Extract the (x, y) coordinate from the center of the cell holding the provided text.  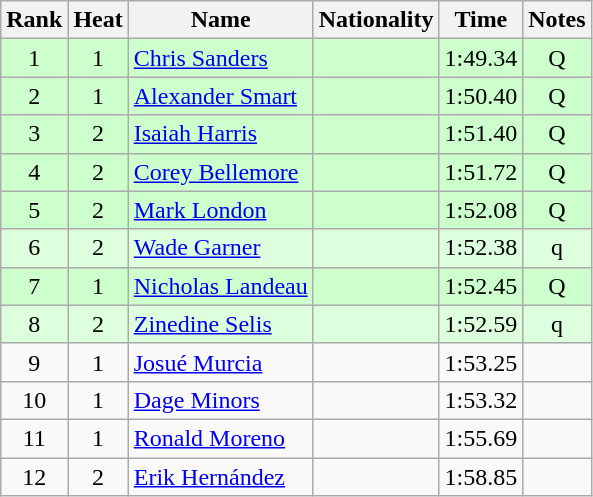
6 (34, 248)
Time (481, 20)
10 (34, 400)
Wade Garner (220, 248)
Notes (557, 20)
1:58.85 (481, 477)
Erik Hernández (220, 477)
8 (34, 324)
Alexander Smart (220, 96)
Heat (98, 20)
4 (34, 172)
12 (34, 477)
Josué Murcia (220, 362)
1:53.25 (481, 362)
Ronald Moreno (220, 438)
Nicholas Landeau (220, 286)
1:52.59 (481, 324)
Zinedine Selis (220, 324)
1:51.72 (481, 172)
11 (34, 438)
3 (34, 134)
Isaiah Harris (220, 134)
1:55.69 (481, 438)
Name (220, 20)
1:52.08 (481, 210)
Rank (34, 20)
1:51.40 (481, 134)
1:49.34 (481, 58)
Nationality (376, 20)
1:52.38 (481, 248)
Corey Bellemore (220, 172)
1:53.32 (481, 400)
9 (34, 362)
1:50.40 (481, 96)
5 (34, 210)
7 (34, 286)
Mark London (220, 210)
Dage Minors (220, 400)
Chris Sanders (220, 58)
1:52.45 (481, 286)
